Scan for the cell matching the given text and deliver its (x, y) coordinate at center. 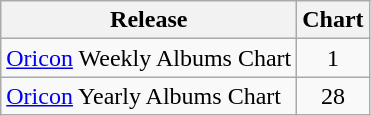
Release (149, 20)
Chart (333, 20)
Oricon Yearly Albums Chart (149, 96)
28 (333, 96)
Oricon Weekly Albums Chart (149, 58)
1 (333, 58)
